Locate the cell with the specified text and output its [x, y] center coordinate. 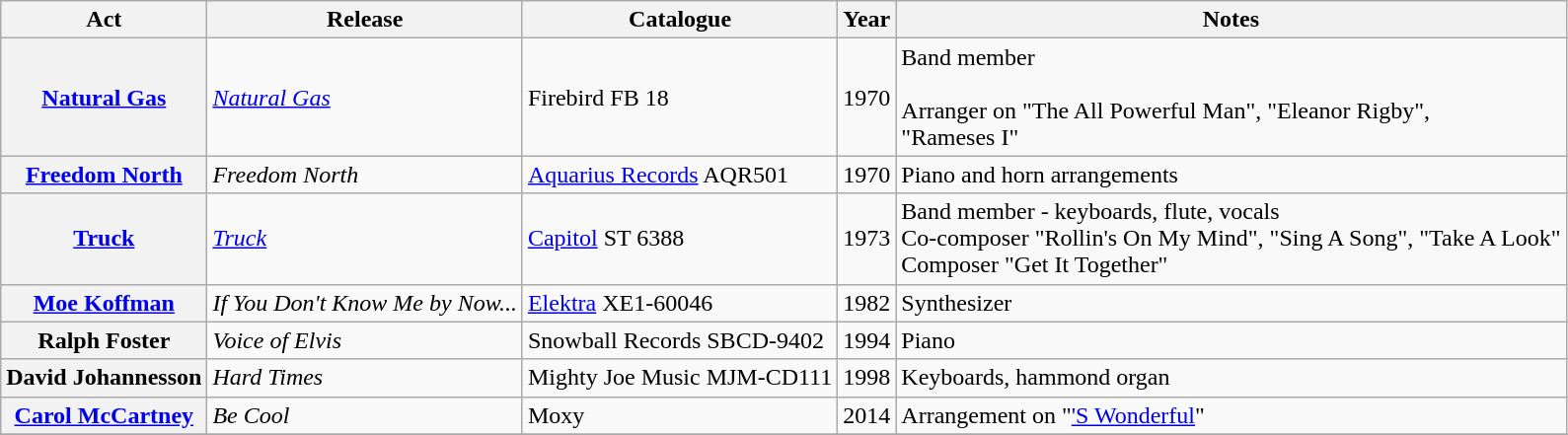
Piano [1232, 340]
2014 [866, 415]
1998 [866, 378]
Year [866, 20]
Mighty Joe Music MJM-CD111 [679, 378]
Release [365, 20]
Band member - keyboards, flute, vocals Co-composer "Rollin's On My Mind", "Sing A Song", "Take A Look"Composer "Get It Together" [1232, 239]
Piano and horn arrangements [1232, 175]
Moxy [679, 415]
Notes [1232, 20]
Capitol ST 6388 [679, 239]
Carol McCartney [105, 415]
Ralph Foster [105, 340]
Voice of Elvis [365, 340]
Aquarius Records AQR501 [679, 175]
1973 [866, 239]
If You Don't Know Me by Now... [365, 303]
Act [105, 20]
David Johannesson [105, 378]
Be Cool [365, 415]
Catalogue [679, 20]
1994 [866, 340]
Snowball Records SBCD-9402 [679, 340]
Band memberArranger on "The All Powerful Man", "Eleanor Rigby", "Rameses I" [1232, 97]
1982 [866, 303]
Elektra XE1-60046 [679, 303]
Moe Koffman [105, 303]
Hard Times [365, 378]
Keyboards, hammond organ [1232, 378]
Firebird FB 18 [679, 97]
Arrangement on "'S Wonderful" [1232, 415]
Synthesizer [1232, 303]
